Return the (X, Y) coordinate for the center point of the cell that contains the specified text.  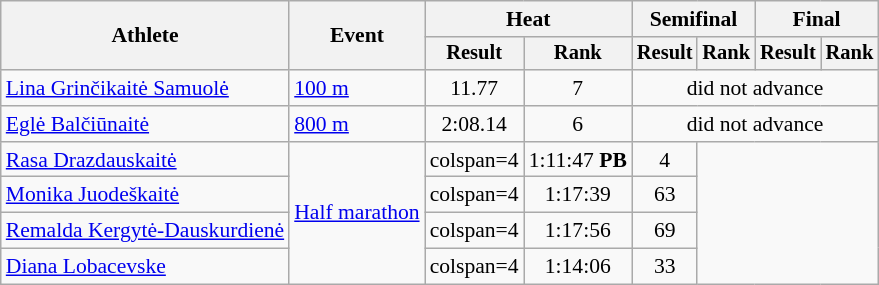
100 m (356, 88)
69 (665, 231)
Remalda Kergytė-Dauskurdienė (145, 231)
1:11:47 PB (578, 160)
33 (665, 267)
Athlete (145, 36)
2:08.14 (474, 124)
800 m (356, 124)
1:17:56 (578, 231)
6 (578, 124)
Rasa Drazdauskaitė (145, 160)
Diana Lobacevske (145, 267)
11.77 (474, 88)
Monika Juodeškaitė (145, 195)
Eglė Balčiūnaitė (145, 124)
Heat (528, 19)
7 (578, 88)
1:14:06 (578, 267)
Event (356, 36)
Semifinal (694, 19)
1:17:39 (578, 195)
4 (665, 160)
Lina Grinčikaitė Samuolė (145, 88)
63 (665, 195)
Half marathon (356, 213)
Final (816, 19)
